Provide the (X, Y) coordinate of the cell's center where the given text is located.  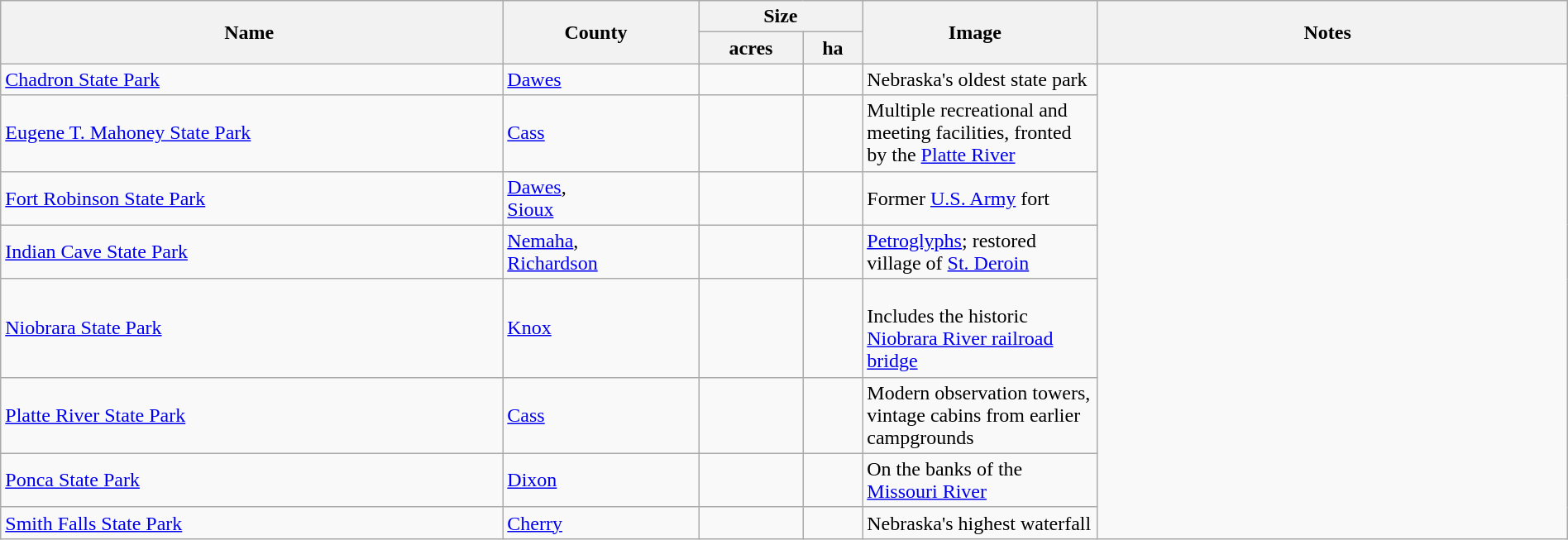
Nemaha, Richardson (600, 251)
Cherry (600, 523)
Chadron State Park (251, 79)
Dixon (600, 480)
ha (833, 48)
acres (751, 48)
Smith Falls State Park (251, 523)
Indian Cave State Park (251, 251)
Platte River State Park (251, 415)
Includes the historic Niobrara River railroad bridge (980, 327)
On the banks of the Missouri River (980, 480)
Size (781, 17)
Ponca State Park (251, 480)
Image (980, 32)
Notes (1332, 32)
Dawes, Sioux (600, 198)
Name (251, 32)
Eugene T. Mahoney State Park (251, 133)
Nebraska's oldest state park (980, 79)
Niobrara State Park (251, 327)
Nebraska's highest waterfall (980, 523)
Modern observation towers, vintage cabins from earlier campgrounds (980, 415)
Dawes (600, 79)
Knox (600, 327)
Multiple recreational and meeting facilities, fronted by the Platte River (980, 133)
Former U.S. Army fort (980, 198)
County (600, 32)
Fort Robinson State Park (251, 198)
Petroglyphs; restored village of St. Deroin (980, 251)
